Determine the [x, y] coordinate at the center of the cell enclosing the given text.  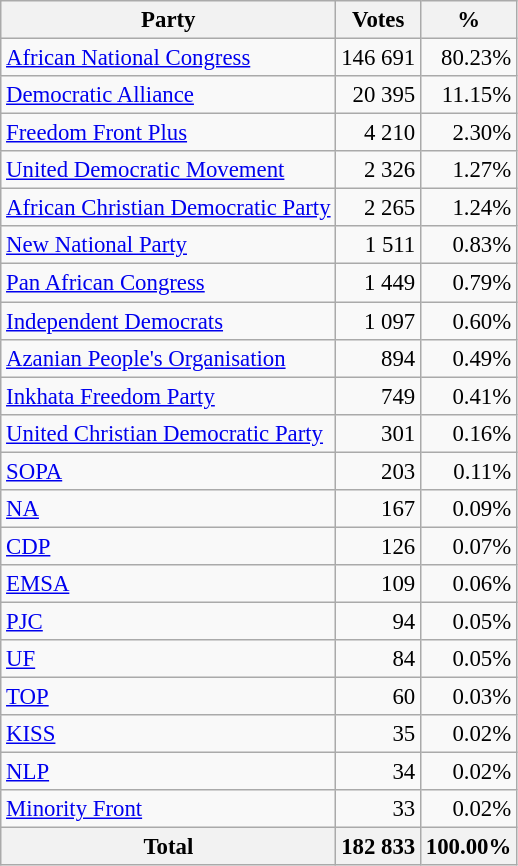
2 326 [378, 170]
109 [378, 584]
PJC [168, 621]
126 [378, 546]
80.23% [469, 58]
1 511 [378, 245]
New National Party [168, 245]
African Christian Democratic Party [168, 208]
KISS [168, 734]
301 [378, 433]
749 [378, 396]
894 [378, 358]
0.03% [469, 697]
EMSA [168, 584]
CDP [168, 546]
Party [168, 20]
Total [168, 847]
Azanian People's Organisation [168, 358]
Inkhata Freedom Party [168, 396]
182 833 [378, 847]
0.07% [469, 546]
0.16% [469, 433]
0.79% [469, 283]
1 097 [378, 321]
African National Congress [168, 58]
0.49% [469, 358]
Votes [378, 20]
203 [378, 471]
NLP [168, 772]
0.41% [469, 396]
94 [378, 621]
146 691 [378, 58]
United Christian Democratic Party [168, 433]
60 [378, 697]
2 265 [378, 208]
SOPA [168, 471]
1.27% [469, 170]
11.15% [469, 95]
167 [378, 509]
2.30% [469, 133]
TOP [168, 697]
UF [168, 659]
20 395 [378, 95]
0.06% [469, 584]
34 [378, 772]
4 210 [378, 133]
United Democratic Movement [168, 170]
33 [378, 809]
84 [378, 659]
0.60% [469, 321]
0.83% [469, 245]
Pan African Congress [168, 283]
0.09% [469, 509]
% [469, 20]
NA [168, 509]
Minority Front [168, 809]
Independent Democrats [168, 321]
1.24% [469, 208]
Democratic Alliance [168, 95]
100.00% [469, 847]
0.11% [469, 471]
1 449 [378, 283]
Freedom Front Plus [168, 133]
35 [378, 734]
